Identify which cell holds the provided text, then report its [X, Y] central coordinate. 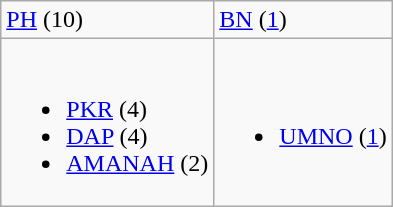
PH (10) [108, 20]
PKR (4) DAP (4) AMANAH (2) [108, 122]
UMNO (1) [303, 122]
BN (1) [303, 20]
